Extract the (x, y) coordinate from the center of the cell holding the provided text.  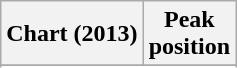
Peakposition (189, 34)
Chart (2013) (72, 34)
